Determine the [X, Y] coordinate at the center of the cell enclosing the given text.  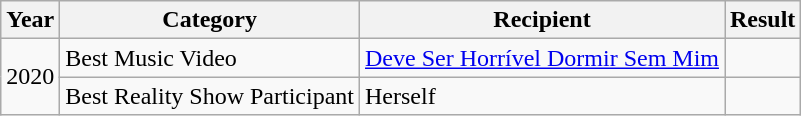
Result [762, 20]
Best Music Video [210, 58]
Herself [542, 96]
2020 [30, 77]
Recipient [542, 20]
Year [30, 20]
Category [210, 20]
Deve Ser Horrível Dormir Sem Mim [542, 58]
Best Reality Show Participant [210, 96]
